Extract the (X, Y) coordinate from the center of the cell holding the provided text.  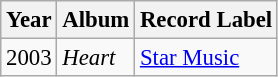
Year (29, 20)
Star Music (206, 58)
2003 (29, 58)
Heart (96, 58)
Record Label (206, 20)
Album (96, 20)
